Extract the [x, y] coordinate from the center of the cell holding the provided text.  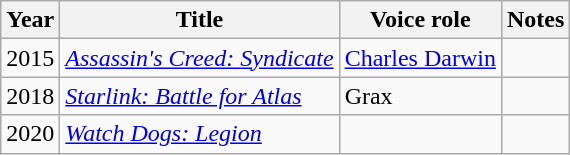
Charles Darwin [420, 58]
Year [30, 20]
Voice role [420, 20]
2015 [30, 58]
Assassin's Creed: Syndicate [200, 58]
Notes [535, 20]
Watch Dogs: Legion [200, 134]
Title [200, 20]
2020 [30, 134]
2018 [30, 96]
Grax [420, 96]
Starlink: Battle for Atlas [200, 96]
